Detect which cell encompasses the target text, then output its (x, y) center coordinate. 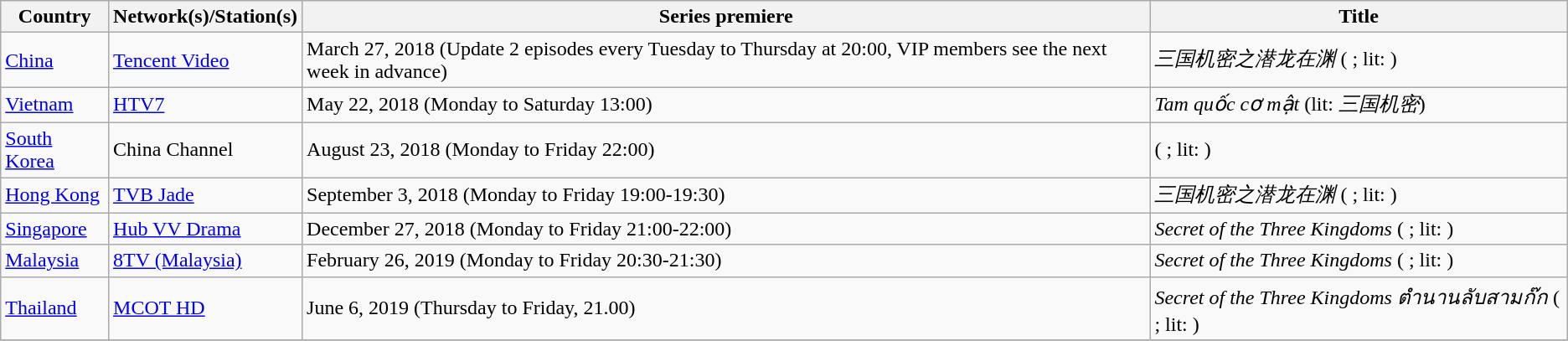
Tencent Video (206, 60)
Country (55, 17)
June 6, 2019 (Thursday to Friday, 21.00) (726, 308)
Network(s)/Station(s) (206, 17)
South Korea (55, 149)
8TV (Malaysia) (206, 261)
China (55, 60)
Singapore (55, 229)
Malaysia (55, 261)
MCOT HD (206, 308)
December 27, 2018 (Monday to Friday 21:00-22:00) (726, 229)
September 3, 2018 (Monday to Friday 19:00-19:30) (726, 196)
February 26, 2019 (Monday to Friday 20:30-21:30) (726, 261)
May 22, 2018 (Monday to Saturday 13:00) (726, 106)
HTV7 (206, 106)
Hong Kong (55, 196)
March 27, 2018 (Update 2 episodes every Tuesday to Thursday at 20:00, VIP members see the next week in advance) (726, 60)
( ; lit: ) (1359, 149)
Vietnam (55, 106)
Series premiere (726, 17)
Hub VV Drama (206, 229)
Thailand (55, 308)
Tam quốc cơ mật (lit: 三国机密) (1359, 106)
Secret of the Three Kingdoms ตำนานลับสามก๊ก ( ; lit: ) (1359, 308)
Title (1359, 17)
August 23, 2018 (Monday to Friday 22:00) (726, 149)
China Channel (206, 149)
TVB Jade (206, 196)
